Pinpoint the cell where the given text exists, returning its [x, y] midpoint coordinate. 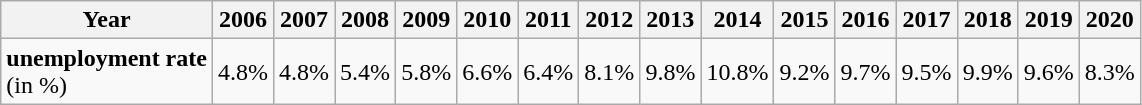
2008 [366, 20]
9.6% [1048, 72]
9.9% [988, 72]
9.5% [926, 72]
2009 [426, 20]
2019 [1048, 20]
Year [107, 20]
2006 [242, 20]
2010 [488, 20]
9.7% [866, 72]
2016 [866, 20]
2018 [988, 20]
6.4% [548, 72]
9.8% [670, 72]
8.1% [610, 72]
2013 [670, 20]
unemployment rate(in %) [107, 72]
2017 [926, 20]
2007 [304, 20]
8.3% [1110, 72]
5.8% [426, 72]
2012 [610, 20]
2020 [1110, 20]
2011 [548, 20]
5.4% [366, 72]
9.2% [804, 72]
2015 [804, 20]
2014 [738, 20]
10.8% [738, 72]
6.6% [488, 72]
